Determine the [X, Y] coordinate at the center of the cell enclosing the given text.  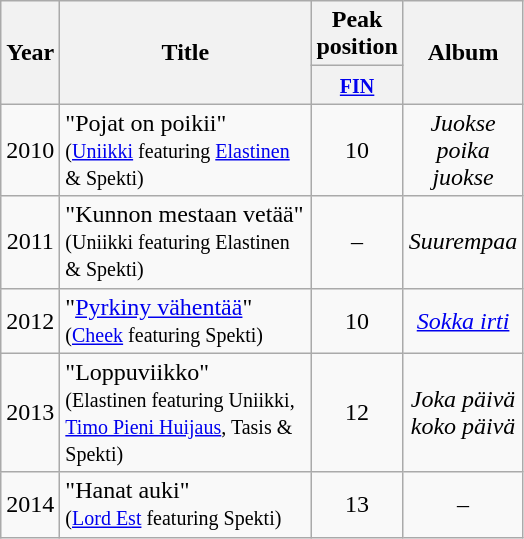
Title [186, 52]
2011 [30, 242]
FIN [357, 85]
2014 [30, 504]
Year [30, 52]
Sokka irti [463, 320]
12 [357, 412]
2012 [30, 320]
"Loppuviikko"(Elastinen featuring Uniikki, Timo Pieni Huijaus, Tasis & Spekti) [186, 412]
"Kunnon mestaan vetää"(Uniikki featuring Elastinen & Spekti) [186, 242]
2013 [30, 412]
"Pojat on poikii"(Uniikki featuring Elastinen & Spekti) [186, 150]
Album [463, 52]
Suurempaa [463, 242]
"Hanat auki"(Lord Est featuring Spekti) [186, 504]
13 [357, 504]
Joka päivä koko päivä [463, 412]
Peak position [357, 34]
"Pyrkiny vähentää"(Cheek featuring Spekti) [186, 320]
Juokse poika juokse [463, 150]
2010 [30, 150]
